For the text-containing cell, return its midpoint in (x, y) coordinate format. 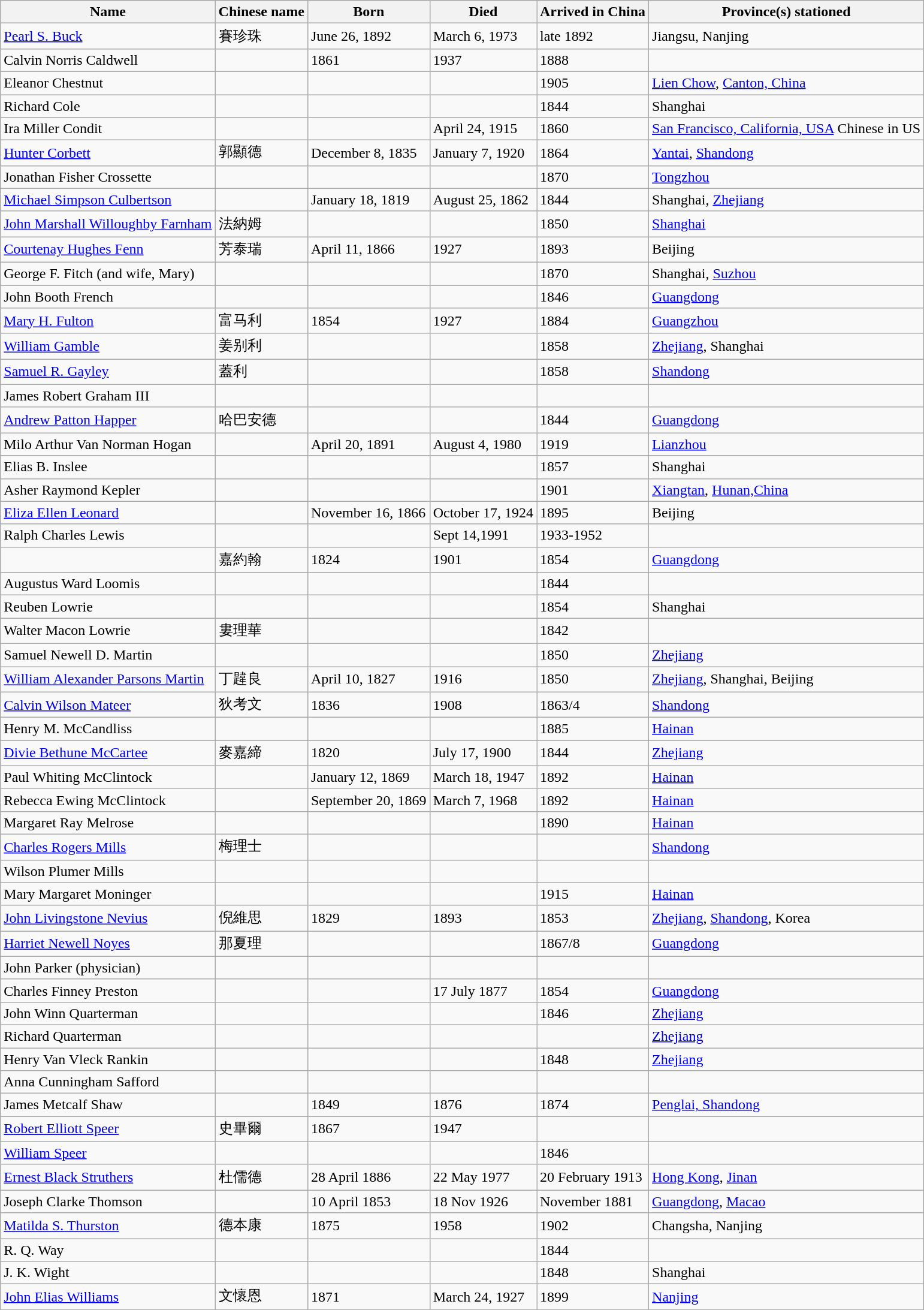
John Booth French (108, 297)
Milo Arthur Van Norman Hogan (108, 444)
November 16, 1866 (369, 513)
Died (483, 12)
Tongzhou (786, 177)
Courtenay Hughes Fenn (108, 249)
1884 (593, 321)
芳泰瑞 (261, 249)
Shanghai, Zhejiang (786, 200)
Chinese name (261, 12)
Eliza Ellen Leonard (108, 513)
March 18, 1947 (483, 777)
Pearl S. Buck (108, 36)
Zhejiang, Shandong, Korea (786, 918)
Mary Margaret Moninger (108, 894)
Robert Elliott Speer (108, 1130)
March 24, 1927 (483, 1297)
1842 (593, 631)
Rebecca Ewing McClintock (108, 800)
德本康 (261, 1225)
Matilda S. Thurston (108, 1225)
Shanghai, Suzhou (786, 273)
Zhejiang, Shanghai, Beijing (786, 680)
1933-1952 (593, 535)
1958 (483, 1225)
1824 (369, 560)
蓋利 (261, 372)
1875 (369, 1225)
1919 (593, 444)
Henry Van Vleck Rankin (108, 1059)
1857 (593, 467)
Richard Quarterman (108, 1036)
Ira Miller Condit (108, 129)
嘉約翰 (261, 560)
John Elias Williams (108, 1297)
倪維思 (261, 918)
1829 (369, 918)
April 11, 1866 (369, 249)
1863/4 (593, 705)
法納姆 (261, 224)
20 February 1913 (593, 1178)
January 12, 1869 (369, 777)
10 April 1853 (369, 1201)
1876 (483, 1105)
哈巴安德 (261, 420)
1908 (483, 705)
Born (369, 12)
1888 (593, 60)
1849 (369, 1105)
late 1892 (593, 36)
1916 (483, 680)
Harriet Newell Noyes (108, 944)
San Francisco, California, USA Chinese in US (786, 129)
Arrived in China (593, 12)
Zhejiang, Shanghai (786, 347)
Guangzhou (786, 321)
Penglai, Shandong (786, 1105)
William Speer (108, 1153)
November 1881 (593, 1201)
28 April 1886 (369, 1178)
1899 (593, 1297)
杜儒德 (261, 1178)
John Parker (physician) (108, 968)
Charles Rogers Mills (108, 847)
賽珍珠 (261, 36)
Mary H. Fulton (108, 321)
18 Nov 1926 (483, 1201)
Xiangtan, Hunan,China (786, 490)
James Robert Graham III (108, 396)
梅理士 (261, 847)
Asher Raymond Kepler (108, 490)
1890 (593, 823)
Reuben Lowrie (108, 607)
March 7, 1968 (483, 800)
Richard Cole (108, 106)
Nanjing (786, 1297)
富马利 (261, 321)
1885 (593, 729)
Henry M. McCandliss (108, 729)
Hunter Corbett (108, 153)
1867 (369, 1130)
Charles Finney Preston (108, 990)
Michael Simpson Culbertson (108, 200)
1915 (593, 894)
Andrew Patton Happer (108, 420)
Augustus Ward Loomis (108, 584)
1902 (593, 1225)
October 17, 1924 (483, 513)
1836 (369, 705)
Calvin Wilson Mateer (108, 705)
Changsha, Nanjing (786, 1225)
Joseph Clarke Thomson (108, 1201)
Hong Kong, Jinan (786, 1178)
John Winn Quarterman (108, 1013)
James Metcalf Shaw (108, 1105)
1864 (593, 153)
Name (108, 12)
William Alexander Parsons Martin (108, 680)
Elias B. Inslee (108, 467)
1905 (593, 83)
1860 (593, 129)
1871 (369, 1297)
丁韙良 (261, 680)
那夏理 (261, 944)
史畢爾 (261, 1130)
1861 (369, 60)
January 18, 1819 (369, 200)
1937 (483, 60)
文懷恩 (261, 1297)
Samuel Newell D. Martin (108, 655)
J. K. Wight (108, 1273)
April 10, 1827 (369, 680)
郭顯德 (261, 153)
January 7, 1920 (483, 153)
22 May 1977 (483, 1178)
Guangdong, Macao (786, 1201)
17 July 1877 (483, 990)
Calvin Norris Caldwell (108, 60)
Anna Cunningham Safford (108, 1082)
1853 (593, 918)
August 4, 1980 (483, 444)
Wilson Plumer Mills (108, 871)
June 26, 1892 (369, 36)
August 25, 1862 (483, 200)
Lien Chow, Canton, China (786, 83)
Lianzhou (786, 444)
婁理華 (261, 631)
1874 (593, 1105)
John Livingstone Nevius (108, 918)
麥嘉締 (261, 753)
Paul Whiting McClintock (108, 777)
March 6, 1973 (483, 36)
Yantai, Shandong (786, 153)
April 20, 1891 (369, 444)
Sept 14,1991 (483, 535)
December 8, 1835 (369, 153)
1820 (369, 753)
Eleanor Chestnut (108, 83)
George F. Fitch (and wife, Mary) (108, 273)
July 17, 1900 (483, 753)
1867/8 (593, 944)
Divie Bethune McCartee (108, 753)
Jonathan Fisher Crossette (108, 177)
Province(s) stationed (786, 12)
1947 (483, 1130)
1895 (593, 513)
William Gamble (108, 347)
狄考文 (261, 705)
Ralph Charles Lewis (108, 535)
September 20, 1869 (369, 800)
姜别利 (261, 347)
Ernest Black Struthers (108, 1178)
John Marshall Willoughby Farnham (108, 224)
Margaret Ray Melrose (108, 823)
Jiangsu, Nanjing (786, 36)
April 24, 1915 (483, 129)
R. Q. Way (108, 1250)
Walter Macon Lowrie (108, 631)
Samuel R. Gayley (108, 372)
